Identify which cell holds the provided text, then report its [x, y] central coordinate. 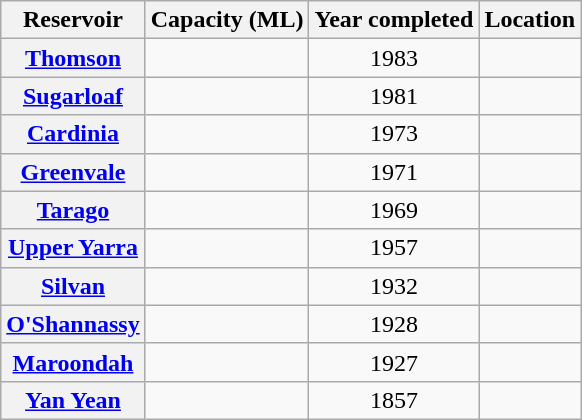
1983 [394, 58]
Sugarloaf [73, 96]
1981 [394, 96]
Maroondah [73, 362]
1973 [394, 134]
Capacity (ML) [227, 20]
1928 [394, 324]
O'Shannassy [73, 324]
1971 [394, 172]
Upper Yarra [73, 248]
Cardinia [73, 134]
Reservoir [73, 20]
1932 [394, 286]
1927 [394, 362]
Greenvale [73, 172]
Tarago [73, 210]
Silvan [73, 286]
1969 [394, 210]
Thomson [73, 58]
1957 [394, 248]
Yan Yean [73, 400]
1857 [394, 400]
Year completed [394, 20]
Location [530, 20]
